Determine the [X, Y] coordinate at the center of the cell enclosing the given text.  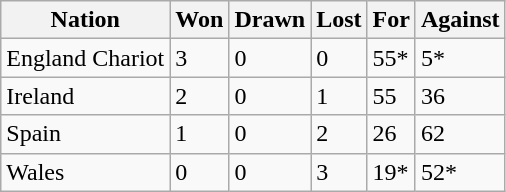
55 [391, 96]
Ireland [86, 96]
5* [460, 58]
Spain [86, 134]
26 [391, 134]
19* [391, 172]
Drawn [270, 20]
Against [460, 20]
55* [391, 58]
62 [460, 134]
36 [460, 96]
England Chariot [86, 58]
Wales [86, 172]
For [391, 20]
Lost [339, 20]
52* [460, 172]
Won [200, 20]
Nation [86, 20]
